Return the (X, Y) coordinate for the center point of the cell that contains the specified text.  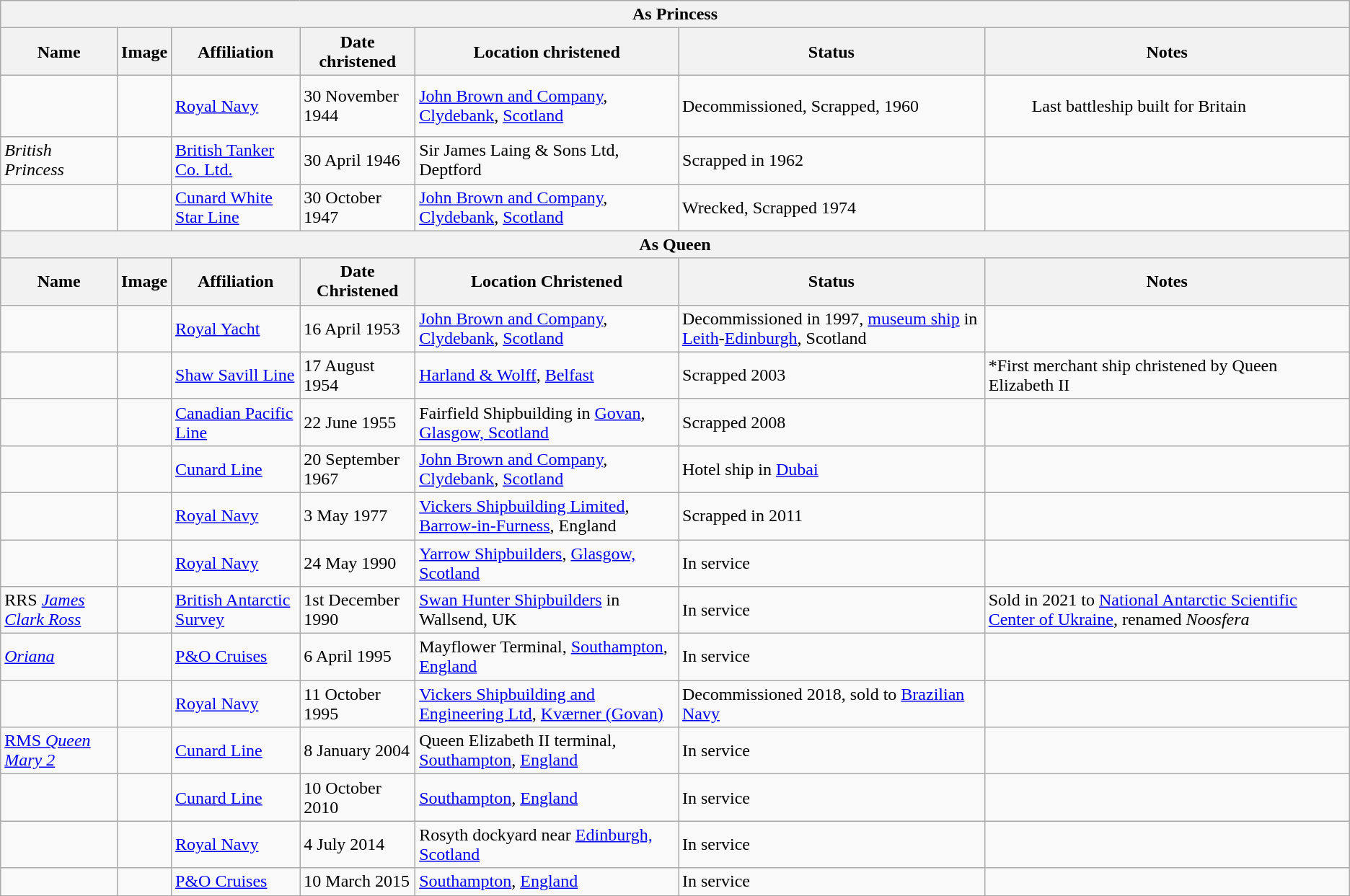
Date christened (358, 52)
Scrapped 2008 (831, 422)
As Queen (675, 244)
Date Christened (358, 281)
30 November 1944 (358, 106)
Location christened (547, 52)
Fairfield Shipbuilding in Govan, Glasgow, Scotland (547, 422)
*First merchant ship christened by Queen Elizabeth II (1167, 375)
10 October 2010 (358, 797)
Wrecked, Scrapped 1974 (831, 208)
Decommissioned 2018, sold to Brazilian Navy (831, 704)
British Antarctic Survey (236, 610)
6 April 1995 (358, 657)
8 January 2004 (358, 751)
Cunard White Star Line (236, 208)
Scrapped in 2011 (831, 516)
11 October 1995 (358, 704)
Vickers Shipbuilding and Engineering Ltd, Kværner (Govan) (547, 704)
Last battleship built for Britain (1167, 106)
Shaw Savill Line (236, 375)
Sir James Laing & Sons Ltd, Deptford (547, 160)
RRS James Clark Ross (59, 610)
24 May 1990 (358, 562)
Rosyth dockyard near Edinburgh, Scotland (547, 845)
Queen Elizabeth II terminal, Southampton, England (547, 751)
Royal Yacht (236, 329)
Location Christened (547, 281)
1st December 1990 (358, 610)
Scrapped 2003 (831, 375)
Sold in 2021 to National Antarctic Scientific Center of Ukraine, renamed Noosfera (1167, 610)
Decommissioned, Scrapped, 1960 (831, 106)
30 October 1947 (358, 208)
17 August 1954 (358, 375)
Decommissioned in 1997, museum ship in Leith-Edinburgh, Scotland (831, 329)
Oriana (59, 657)
Canadian Pacific Line (236, 422)
3 May 1977 (358, 516)
16 April 1953 (358, 329)
Mayflower Terminal, Southampton, England (547, 657)
Scrapped in 1962 (831, 160)
Swan Hunter Shipbuilders in Wallsend, UK (547, 610)
Harland & Wolff, Belfast (547, 375)
Hotel ship in Dubai (831, 469)
British Tanker Co. Ltd. (236, 160)
20 September 1967 (358, 469)
Vickers Shipbuilding Limited, Barrow-in-Furness, England (547, 516)
British Princess (59, 160)
10 March 2015 (358, 882)
RMS Queen Mary 2 (59, 751)
Yarrow Shipbuilders, Glasgow, Scotland (547, 562)
22 June 1955 (358, 422)
30 April 1946 (358, 160)
4 July 2014 (358, 845)
As Princess (675, 14)
